Return the [x, y] coordinate for the center point of the cell that contains the specified text.  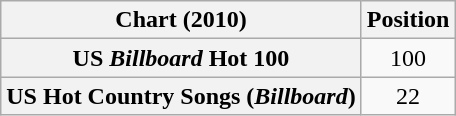
Chart (2010) [181, 20]
100 [408, 58]
US Hot Country Songs (Billboard) [181, 96]
US Billboard Hot 100 [181, 58]
22 [408, 96]
Position [408, 20]
